Locate the cell with the specified text and output its [x, y] center coordinate. 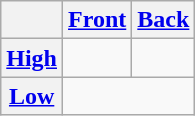
Back [164, 20]
High [32, 58]
Front [98, 20]
Low [32, 96]
